Locate the cell with the specified text and output its (X, Y) center coordinate. 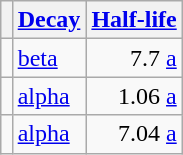
Half-life (134, 20)
7.04 a (134, 134)
1.06 a (134, 96)
beta (49, 58)
7.7 a (134, 58)
Decay (49, 20)
